Locate the cell with the specified text and output its [x, y] center coordinate. 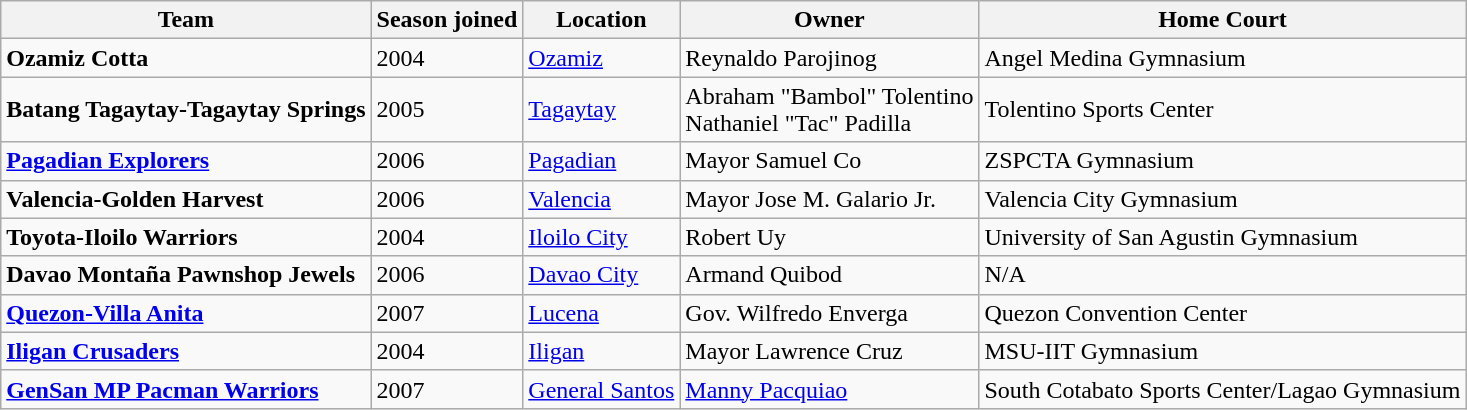
Iloilo City [602, 237]
General Santos [602, 389]
GenSan MP Pacman Warriors [186, 389]
Manny Pacquiao [830, 389]
Davao City [602, 275]
Ozamiz [602, 58]
Mayor Lawrence Cruz [830, 351]
Lucena [602, 313]
ZSPCTA Gymnasium [1222, 161]
Home Court [1222, 20]
Tagaytay [602, 110]
Location [602, 20]
Tolentino Sports Center [1222, 110]
Pagadian Explorers [186, 161]
Iligan [602, 351]
Abraham "Bambol" Tolentino Nathaniel "Tac" Padilla [830, 110]
Batang Tagaytay-Tagaytay Springs [186, 110]
Toyota-Iloilo Warriors [186, 237]
Iligan Crusaders [186, 351]
Quezon-Villa Anita [186, 313]
Angel Medina Gymnasium [1222, 58]
Valencia-Golden Harvest [186, 199]
Davao Montaña Pawnshop Jewels [186, 275]
Reynaldo Parojinog [830, 58]
Armand Quibod [830, 275]
Team [186, 20]
Mayor Samuel Co [830, 161]
Owner [830, 20]
Valencia City Gymnasium [1222, 199]
University of San Agustin Gymnasium [1222, 237]
N/A [1222, 275]
South Cotabato Sports Center/Lagao Gymnasium [1222, 389]
Robert Uy [830, 237]
Ozamiz Cotta [186, 58]
Gov. Wilfredo Enverga [830, 313]
Quezon Convention Center [1222, 313]
Valencia [602, 199]
Mayor Jose M. Galario Jr. [830, 199]
Season joined [447, 20]
MSU-IIT Gymnasium [1222, 351]
2005 [447, 110]
Pagadian [602, 161]
